Scan for the cell matching the given text and deliver its (x, y) coordinate at center. 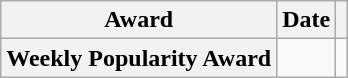
Weekly Popularity Award (139, 58)
Award (139, 20)
Date (306, 20)
